Identify which cell holds the provided text, then report its [X, Y] central coordinate. 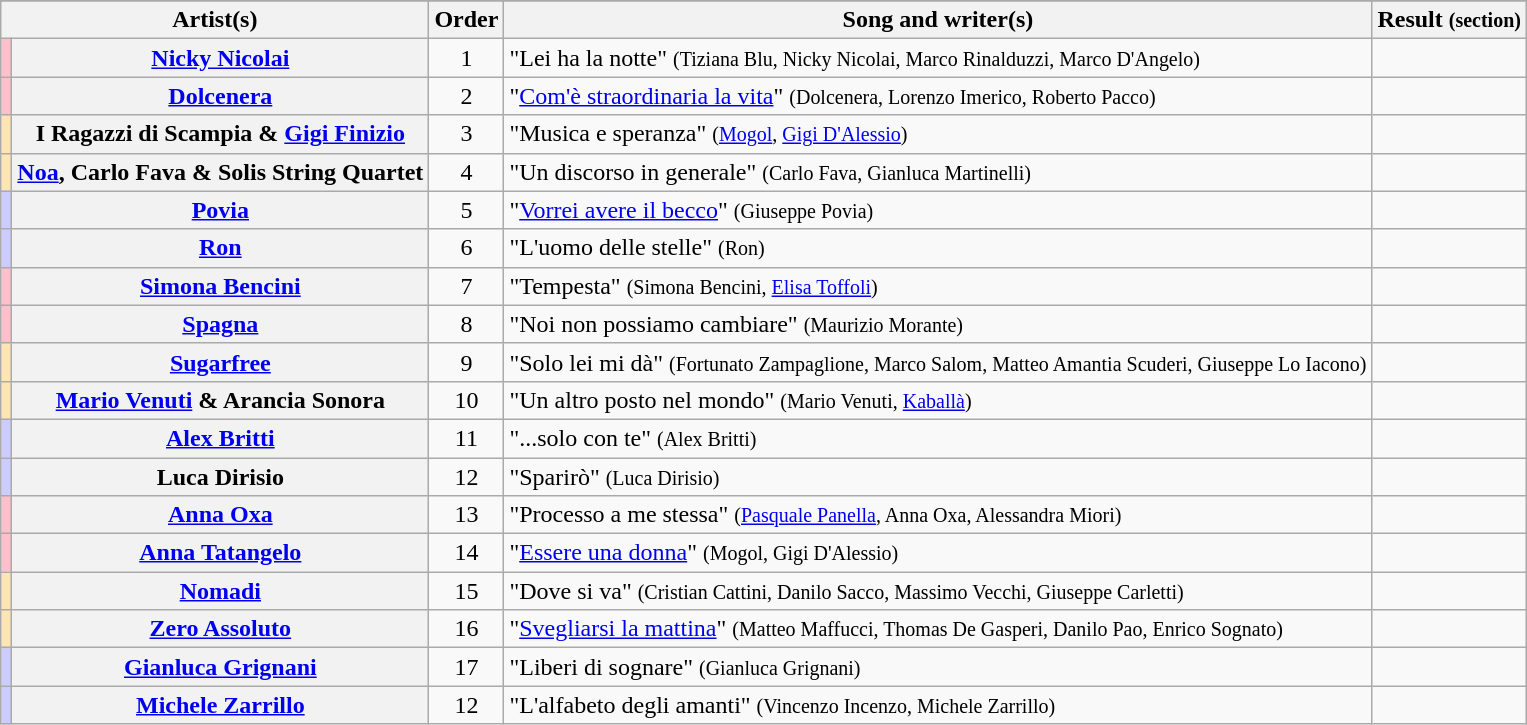
Alex Britti [220, 438]
14 [466, 553]
"Essere una donna" (Mogol, Gigi D'Alessio) [938, 553]
"L'uomo delle stelle" (Ron) [938, 248]
"Com'è straordinaria la vita" (Dolcenera, Lorenzo Imerico, Roberto Pacco) [938, 96]
3 [466, 134]
Nicky Nicolai [220, 58]
Noa, Carlo Fava & Solis String Quartet [220, 172]
13 [466, 515]
"Noi non possiamo cambiare" (Maurizio Morante) [938, 324]
"...solo con te" (Alex Britti) [938, 438]
Michele Zarrillo [220, 705]
Anna Tatangelo [220, 553]
5 [466, 210]
Spagna [220, 324]
"Tempesta" (Simona Bencini, Elisa Toffoli) [938, 286]
"L'alfabeto degli amanti" (Vincenzo Incenzo, Michele Zarrillo) [938, 705]
"Lei ha la notte" (Tiziana Blu, Nicky Nicolai, Marco Rinalduzzi, Marco D'Angelo) [938, 58]
16 [466, 629]
Luca Dirisio [220, 477]
17 [466, 667]
I Ragazzi di Scampia & Gigi Finizio [220, 134]
11 [466, 438]
Artist(s) [215, 20]
"Un discorso in generale" (Carlo Fava, Gianluca Martinelli) [938, 172]
Ron [220, 248]
7 [466, 286]
"Musica e speranza" (Mogol, Gigi D'Alessio) [938, 134]
"Solo lei mi dà" (Fortunato Zampaglione, Marco Salom, Matteo Amantia Scuderi, Giuseppe Lo Iacono) [938, 362]
4 [466, 172]
"Un altro posto nel mondo" (Mario Venuti, Kaballà) [938, 400]
Zero Assoluto [220, 629]
Result (section) [1450, 20]
Simona Bencini [220, 286]
"Liberi di sognare" (Gianluca Grignani) [938, 667]
"Vorrei avere il becco" (Giuseppe Povia) [938, 210]
9 [466, 362]
Povia [220, 210]
15 [466, 591]
"Dove si va" (Cristian Cattini, Danilo Sacco, Massimo Vecchi, Giuseppe Carletti) [938, 591]
Song and writer(s) [938, 20]
Mario Venuti & Arancia Sonora [220, 400]
"Svegliarsi la mattina" (Matteo Maffucci, Thomas De Gasperi, Danilo Pao, Enrico Sognato) [938, 629]
8 [466, 324]
6 [466, 248]
2 [466, 96]
Gianluca Grignani [220, 667]
"Processo a me stessa" (Pasquale Panella, Anna Oxa, Alessandra Miori) [938, 515]
Anna Oxa [220, 515]
1 [466, 58]
Order [466, 20]
Dolcenera [220, 96]
"Sparirò" (Luca Dirisio) [938, 477]
10 [466, 400]
Sugarfree [220, 362]
Nomadi [220, 591]
